For the text-containing cell, return its midpoint in (X, Y) coordinate format. 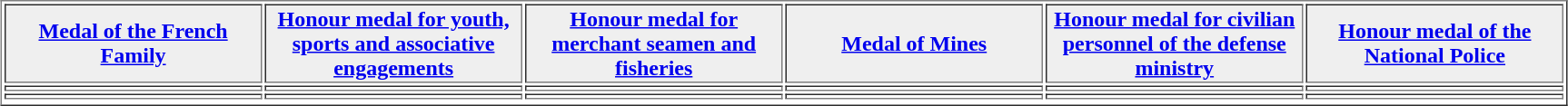
Honour medal for civilian personnel of the defense ministry (1175, 43)
Medal of the French Family (134, 43)
Medal of Mines (914, 43)
Honour medal for merchant seamen and fisheries (654, 43)
Honour medal for youth, sports and associative engagements (393, 43)
Honour medal of the National Police (1435, 43)
